Capture the cell that displays the provided text and extract its [x, y] central coordinate. 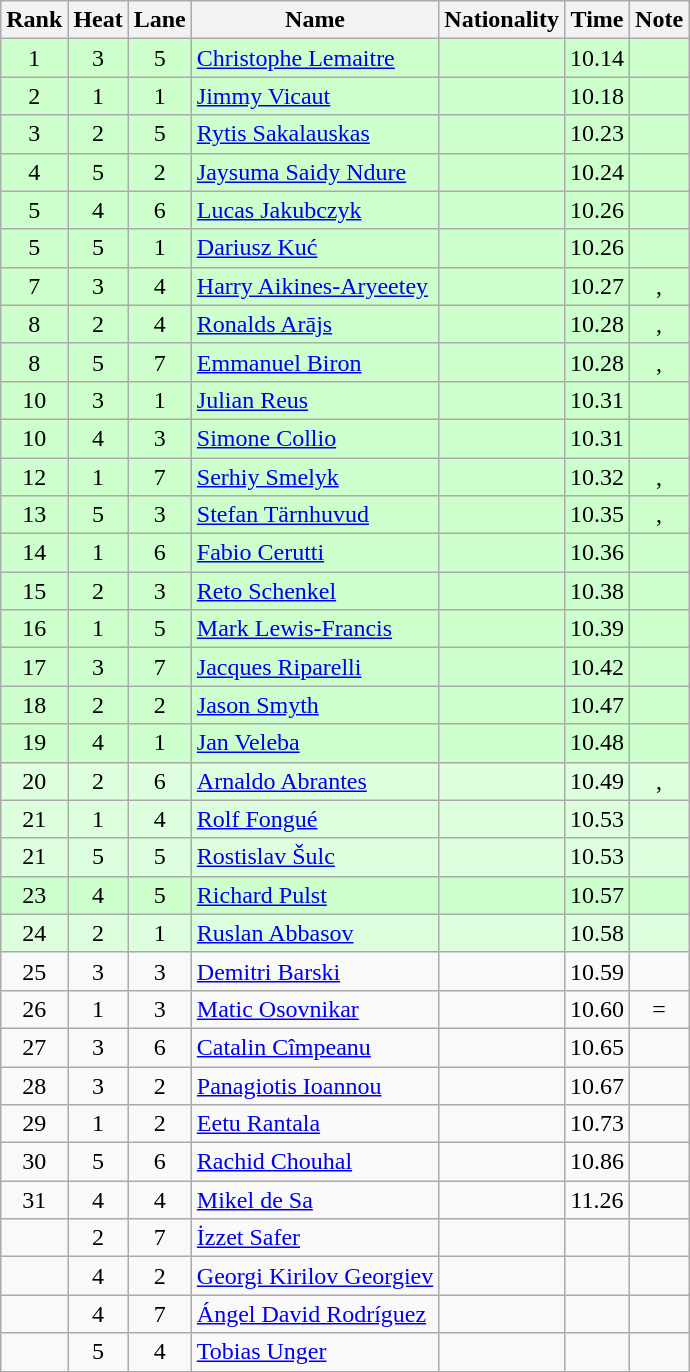
Georgi Kirilov Georgiev [314, 1276]
Eetu Rantala [314, 1124]
31 [34, 1200]
Richard Pulst [314, 895]
Ángel David Rodríguez [314, 1314]
Christophe Lemaitre [314, 58]
Rytis Sakalauskas [314, 134]
Jan Veleba [314, 743]
14 [34, 553]
Mikel de Sa [314, 1200]
Harry Aikines-Aryeetey [314, 286]
Rolf Fongué [314, 819]
10.24 [598, 172]
Jimmy Vicaut [314, 96]
Simone Collio [314, 438]
10.18 [598, 96]
10.38 [598, 591]
Reto Schenkel [314, 591]
10.39 [598, 629]
10.49 [598, 781]
Jaysuma Saidy Ndure [314, 172]
26 [34, 1009]
10.59 [598, 971]
Lane [160, 20]
12 [34, 477]
10.14 [598, 58]
19 [34, 743]
Jacques Riparelli [314, 667]
Matic Osovnikar [314, 1009]
Emmanuel Biron [314, 362]
10.58 [598, 933]
10.73 [598, 1124]
27 [34, 1047]
Panagiotis Ioannou [314, 1085]
Heat [98, 20]
Catalin Cîmpeanu [314, 1047]
Ronalds Arājs [314, 324]
20 [34, 781]
Serhiy Smelyk [314, 477]
Stefan Tärnhuvud [314, 515]
11.26 [598, 1200]
25 [34, 971]
Ruslan Abbasov [314, 933]
24 [34, 933]
16 [34, 629]
10.47 [598, 705]
10.32 [598, 477]
10.36 [598, 553]
Name [314, 20]
Rostislav Šulc [314, 857]
Nationality [502, 20]
Demitri Barski [314, 971]
10.57 [598, 895]
İzzet Safer [314, 1238]
Mark Lewis-Francis [314, 629]
10.42 [598, 667]
Note [660, 20]
Jason Smyth [314, 705]
18 [34, 705]
10.60 [598, 1009]
= [660, 1009]
10.35 [598, 515]
Time [598, 20]
Lucas Jakubczyk [314, 210]
Fabio Cerutti [314, 553]
17 [34, 667]
Rank [34, 20]
28 [34, 1085]
10.86 [598, 1162]
Arnaldo Abrantes [314, 781]
Dariusz Kuć [314, 248]
Julian Reus [314, 400]
15 [34, 591]
10.27 [598, 286]
Rachid Chouhal [314, 1162]
10.65 [598, 1047]
30 [34, 1162]
23 [34, 895]
13 [34, 515]
10.67 [598, 1085]
Tobias Unger [314, 1352]
29 [34, 1124]
10.23 [598, 134]
10.48 [598, 743]
